Find where the given text appears and provide that cell's center as (X, Y) coordinate. 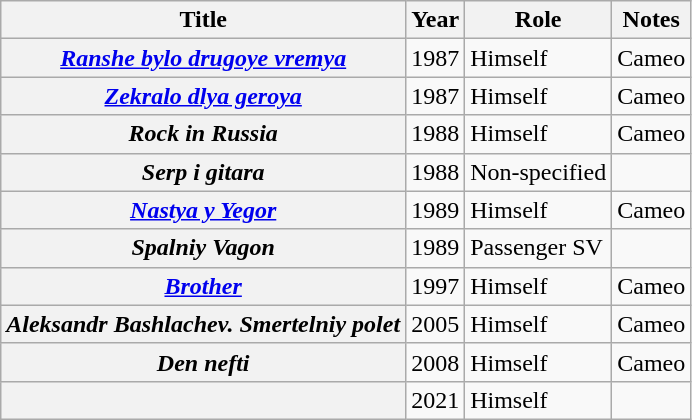
Rock in Russia (204, 134)
Passenger SV (538, 248)
2008 (436, 362)
1997 (436, 286)
Non-specified (538, 172)
Aleksandr Bashlachev. Smertelniy polet (204, 324)
Nastya y Yegor (204, 210)
2005 (436, 324)
Zekralo dlya geroya (204, 96)
Ranshe bylo drugoye vremya (204, 58)
Spalniy Vagon (204, 248)
2021 (436, 400)
Year (436, 20)
Role (538, 20)
Title (204, 20)
Serp i gitara (204, 172)
Notes (652, 20)
Den nefti (204, 362)
Brother (204, 286)
